Return (x, y) of the center of cell containing provided text 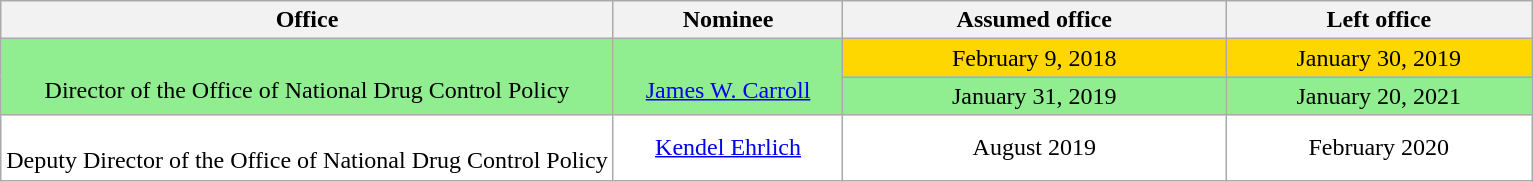
August 2019 (1034, 148)
February 2020 (1379, 148)
Nominee (728, 20)
Deputy Director of the Office of National Drug Control Policy (307, 148)
Left office (1379, 20)
January 20, 2021 (1379, 96)
February 9, 2018 (1034, 58)
January 30, 2019 (1379, 58)
Office (307, 20)
January 31, 2019 (1034, 96)
Director of the Office of National Drug Control Policy (307, 77)
James W. Carroll (728, 77)
Assumed office (1034, 20)
Kendel Ehrlich (728, 148)
